From the cell containing the given text, extract its center point as [X, Y] coordinate. 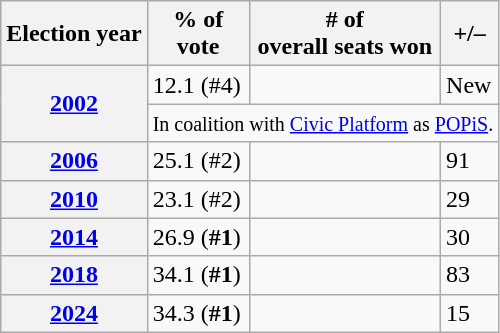
New [470, 85]
2010 [74, 199]
26.9 (#1) [198, 237]
15 [470, 313]
2018 [74, 275]
+/– [470, 34]
83 [470, 275]
91 [470, 161]
2006 [74, 161]
2014 [74, 237]
34.3 (#1) [198, 313]
2024 [74, 313]
30 [470, 237]
% ofvote [198, 34]
25.1 (#2) [198, 161]
2002 [74, 104]
34.1 (#1) [198, 275]
In coalition with Civic Platform as POPiS. [323, 123]
29 [470, 199]
12.1 (#4) [198, 85]
# ofoverall seats won [344, 34]
Election year [74, 34]
23.1 (#2) [198, 199]
